Capture the cell that displays the provided text and extract its [X, Y] central coordinate. 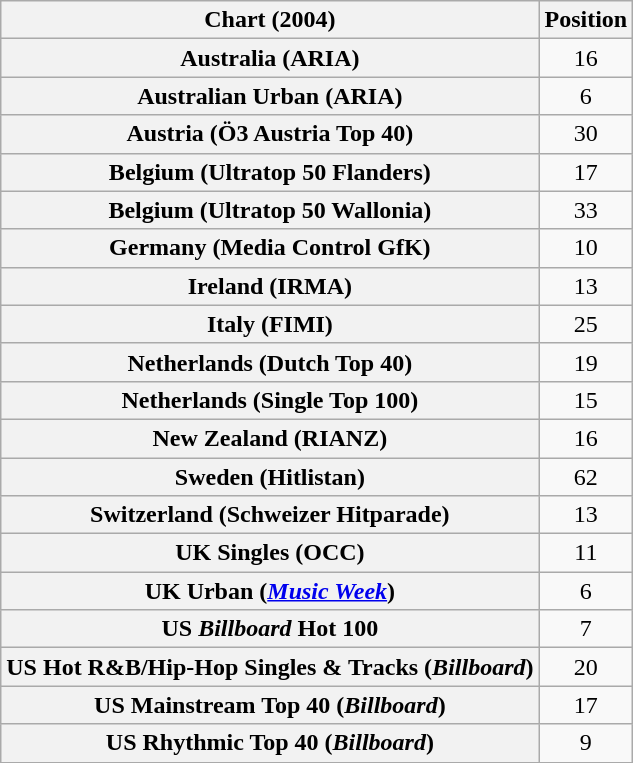
Australia (ARIA) [270, 58]
Germany (Media Control GfK) [270, 248]
Belgium (Ultratop 50 Flanders) [270, 172]
Chart (2004) [270, 20]
Switzerland (Schweizer Hitparade) [270, 515]
Position [586, 20]
Australian Urban (ARIA) [270, 96]
Netherlands (Single Top 100) [270, 400]
Sweden (Hitlistan) [270, 477]
Ireland (IRMA) [270, 286]
US Mainstream Top 40 (Billboard) [270, 705]
UK Urban (Music Week) [270, 591]
10 [586, 248]
33 [586, 210]
Netherlands (Dutch Top 40) [270, 362]
UK Singles (OCC) [270, 553]
15 [586, 400]
11 [586, 553]
62 [586, 477]
New Zealand (RIANZ) [270, 438]
Italy (FIMI) [270, 324]
9 [586, 743]
US Hot R&B/Hip-Hop Singles & Tracks (Billboard) [270, 667]
30 [586, 134]
7 [586, 629]
Belgium (Ultratop 50 Wallonia) [270, 210]
US Billboard Hot 100 [270, 629]
Austria (Ö3 Austria Top 40) [270, 134]
US Rhythmic Top 40 (Billboard) [270, 743]
25 [586, 324]
19 [586, 362]
20 [586, 667]
